Return (x, y) of the center of cell containing provided text 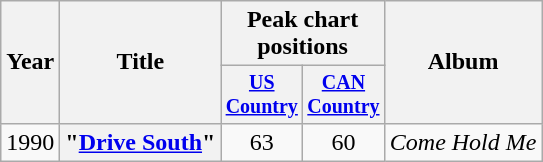
60 (344, 142)
63 (262, 142)
CAN Country (344, 94)
1990 (30, 142)
Title (140, 62)
Peak chartpositions (302, 34)
Album (463, 62)
Come Hold Me (463, 142)
US Country (262, 94)
"Drive South" (140, 142)
Year (30, 62)
